For the text-containing cell, return its midpoint in (X, Y) coordinate format. 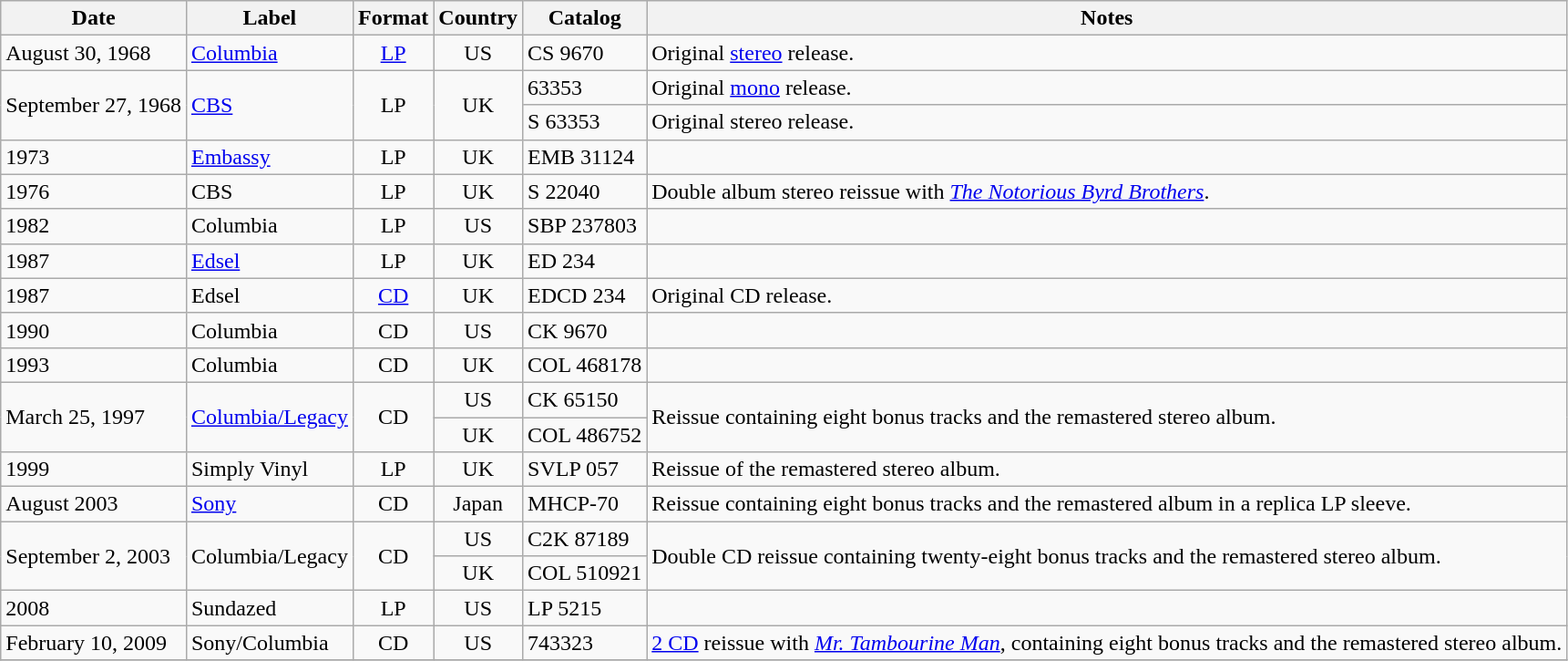
September 2, 2003 (94, 556)
CK 65150 (585, 399)
1993 (94, 365)
February 10, 2009 (94, 643)
Double CD reissue containing twenty-eight bonus tracks and the remastered stereo album. (1107, 556)
Country (478, 18)
Date (94, 18)
2008 (94, 608)
Notes (1107, 18)
Reissue containing eight bonus tracks and the remastered stereo album. (1107, 417)
1976 (94, 191)
Original mono release. (1107, 88)
Embassy (270, 157)
Original CD release. (1107, 295)
MHCP-70 (585, 504)
743323 (585, 643)
EMB 31124 (585, 157)
LP 5215 (585, 608)
Catalog (585, 18)
Sundazed (270, 608)
Simply Vinyl (270, 470)
ED 234 (585, 261)
August 30, 1968 (94, 53)
SVLP 057 (585, 470)
COL 486752 (585, 435)
COL 468178 (585, 365)
August 2003 (94, 504)
CK 9670 (585, 330)
2 CD reissue with Mr. Tambourine Man, containing eight bonus tracks and the remastered stereo album. (1107, 643)
1973 (94, 157)
63353 (585, 88)
SBP 237803 (585, 226)
Reissue of the remastered stereo album. (1107, 470)
C2K 87189 (585, 539)
1990 (94, 330)
September 27, 1968 (94, 105)
CS 9670 (585, 53)
1999 (94, 470)
Sony (270, 504)
EDCD 234 (585, 295)
March 25, 1997 (94, 417)
1982 (94, 226)
Label (270, 18)
S 22040 (585, 191)
Sony/Columbia (270, 643)
Japan (478, 504)
Double album stereo reissue with The Notorious Byrd Brothers. (1107, 191)
Format (393, 18)
Reissue containing eight bonus tracks and the remastered album in a replica LP sleeve. (1107, 504)
S 63353 (585, 122)
COL 510921 (585, 573)
